Extract the (x, y) coordinate from the center of the cell holding the provided text.  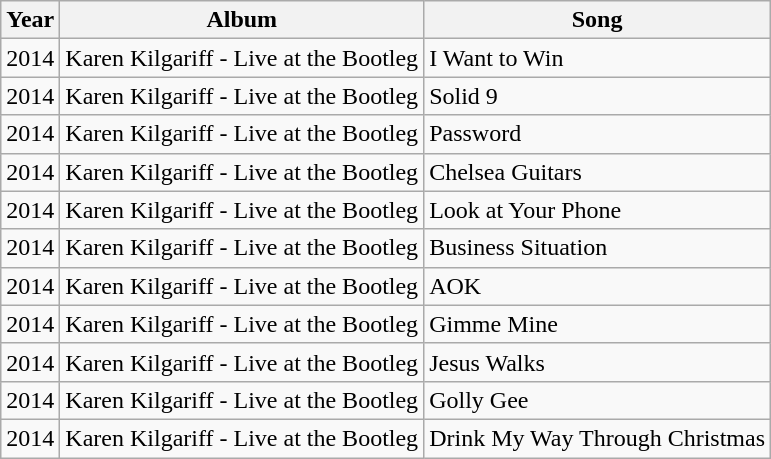
Business Situation (598, 248)
Password (598, 134)
Album (242, 20)
AOK (598, 286)
Song (598, 20)
Year (30, 20)
Chelsea Guitars (598, 172)
Look at Your Phone (598, 210)
Gimme Mine (598, 324)
Jesus Walks (598, 362)
Golly Gee (598, 400)
Solid 9 (598, 96)
I Want to Win (598, 58)
Drink My Way Through Christmas (598, 438)
